Locate the cell with the specified text and output its [X, Y] center coordinate. 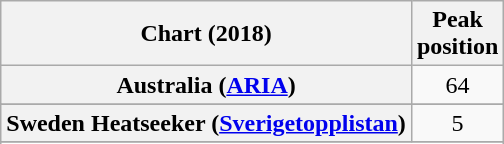
Chart (2018) [206, 34]
64 [457, 85]
Australia (ARIA) [206, 85]
Sweden Heatseeker (Sverigetopplistan) [206, 123]
5 [457, 123]
Peak position [457, 34]
